Return [X, Y] of the center of cell containing provided text 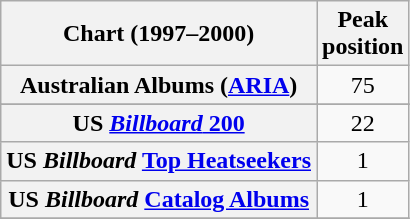
Peakposition [363, 34]
US Billboard Top Heatseekers [159, 161]
75 [363, 85]
US Billboard 200 [159, 123]
US Billboard Catalog Albums [159, 199]
Chart (1997–2000) [159, 34]
22 [363, 123]
Australian Albums (ARIA) [159, 85]
